For the text-containing cell, return its midpoint in (X, Y) coordinate format. 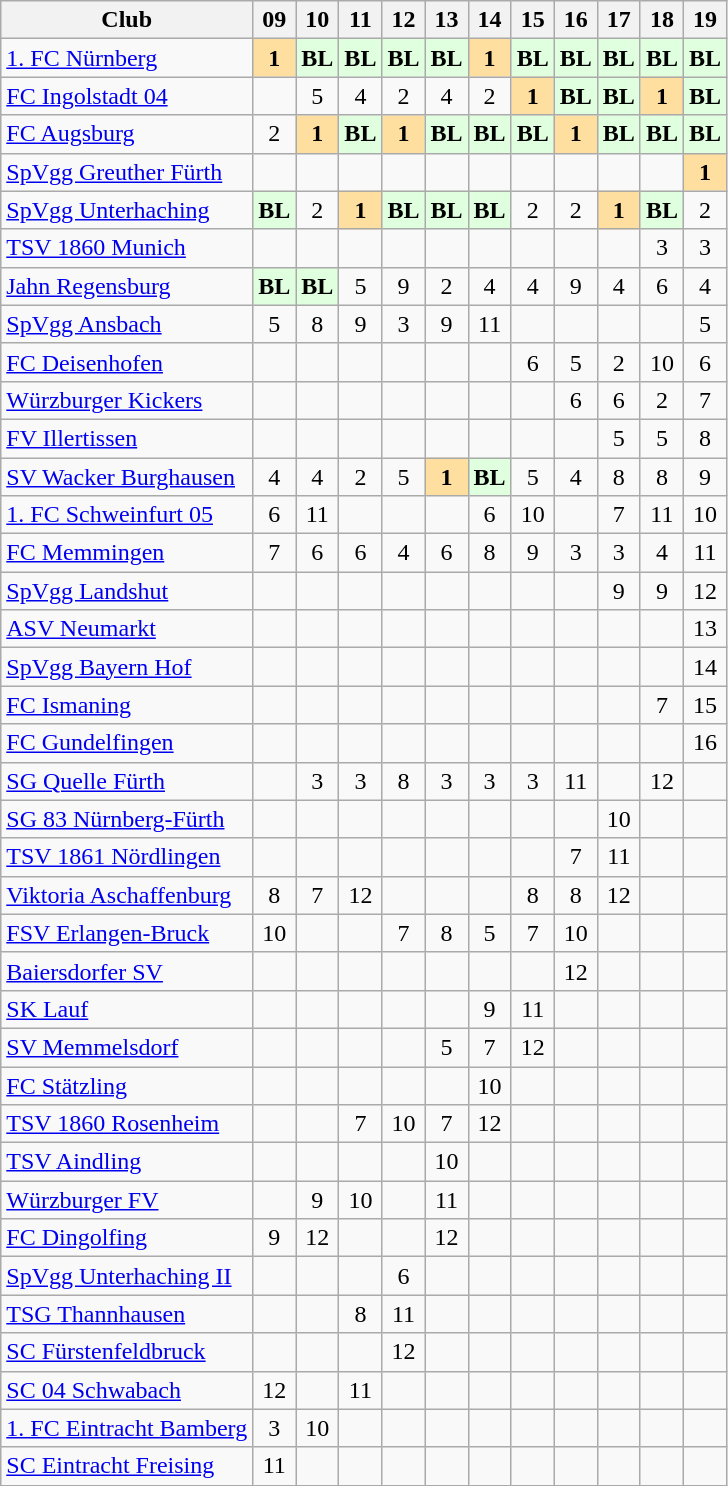
FC Memmingen (127, 553)
SC Eintracht Freising (127, 1466)
1. FC Schweinfurt 05 (127, 515)
18 (662, 20)
SpVgg Greuther Fürth (127, 172)
Baiersdorfer SV (127, 971)
Würzburger FV (127, 1200)
1. FC Eintracht Bamberg (127, 1428)
SG Quelle Fürth (127, 781)
1. FC Nürnberg (127, 58)
SV Memmelsdorf (127, 1047)
SpVgg Bayern Hof (127, 667)
FC Dingolfing (127, 1238)
TSV 1860 Munich (127, 248)
Jahn Regensburg (127, 286)
Viktoria Aschaffenburg (127, 895)
Club (127, 20)
TSV 1861 Nördlingen (127, 857)
17 (618, 20)
FC Stätzling (127, 1085)
FSV Erlangen-Bruck (127, 933)
FC Ingolstadt 04 (127, 96)
SK Lauf (127, 1009)
SpVgg Ansbach (127, 324)
FC Deisenhofen (127, 362)
SpVgg Unterhaching (127, 210)
ASV Neumarkt (127, 629)
09 (274, 20)
TSG Thannhausen (127, 1314)
SC Fürstenfeldbruck (127, 1352)
SC 04 Schwabach (127, 1390)
FC Augsburg (127, 134)
SV Wacker Burghausen (127, 477)
FC Ismaning (127, 705)
19 (704, 20)
TSV 1860 Rosenheim (127, 1124)
SG 83 Nürnberg-Fürth (127, 819)
TSV Aindling (127, 1162)
SpVgg Unterhaching II (127, 1276)
FV Illertissen (127, 438)
SpVgg Landshut (127, 591)
FC Gundelfingen (127, 743)
Würzburger Kickers (127, 400)
